Identify which cell holds the provided text, then report its [X, Y] central coordinate. 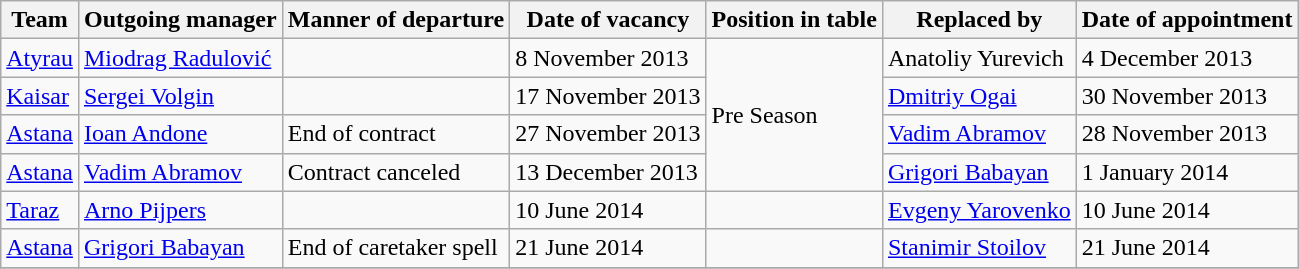
Pre Season [794, 115]
End of contract [396, 134]
13 December 2013 [608, 172]
Taraz [40, 210]
Miodrag Radulović [180, 58]
Replaced by [979, 20]
Evgeny Yarovenko [979, 210]
End of caretaker spell [396, 248]
Manner of departure [396, 20]
Outgoing manager [180, 20]
Ioan Andone [180, 134]
Kaisar [40, 96]
Dmitriy Ogai [979, 96]
27 November 2013 [608, 134]
Atyrau [40, 58]
Team [40, 20]
Arno Pijpers [180, 210]
4 December 2013 [1187, 58]
Position in table [794, 20]
1 January 2014 [1187, 172]
28 November 2013 [1187, 134]
Sergei Volgin [180, 96]
8 November 2013 [608, 58]
Date of vacancy [608, 20]
17 November 2013 [608, 96]
Contract canceled [396, 172]
30 November 2013 [1187, 96]
Anatoliy Yurevich [979, 58]
Stanimir Stoilov [979, 248]
Date of appointment [1187, 20]
